Determine the (x, y) coordinate at the center of the cell enclosing the given text.  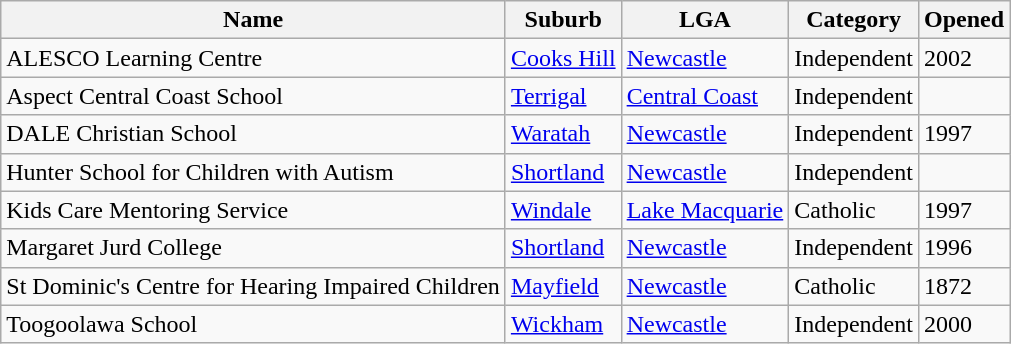
Mayfield (563, 286)
ALESCO Learning Centre (254, 58)
Suburb (563, 20)
Margaret Jurd College (254, 248)
Hunter School for Children with Autism (254, 172)
Waratah (563, 134)
Lake Macquarie (705, 210)
Windale (563, 210)
2002 (964, 58)
Name (254, 20)
DALE Christian School (254, 134)
1996 (964, 248)
Opened (964, 20)
St Dominic's Centre for Hearing Impaired Children (254, 286)
Central Coast (705, 96)
Kids Care Mentoring Service (254, 210)
Terrigal (563, 96)
2000 (964, 324)
Aspect Central Coast School (254, 96)
LGA (705, 20)
Category (854, 20)
Wickham (563, 324)
Cooks Hill (563, 58)
Toogoolawa School (254, 324)
1872 (964, 286)
